Search for the cell housing the specified text and yield its (x, y) center coordinate. 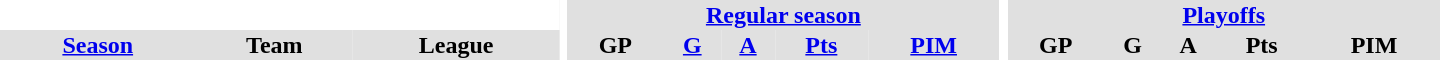
Regular season (783, 15)
Team (274, 45)
Season (98, 45)
League (456, 45)
Playoffs (1224, 15)
